Find where the given text appears and provide that cell's center as (x, y) coordinate. 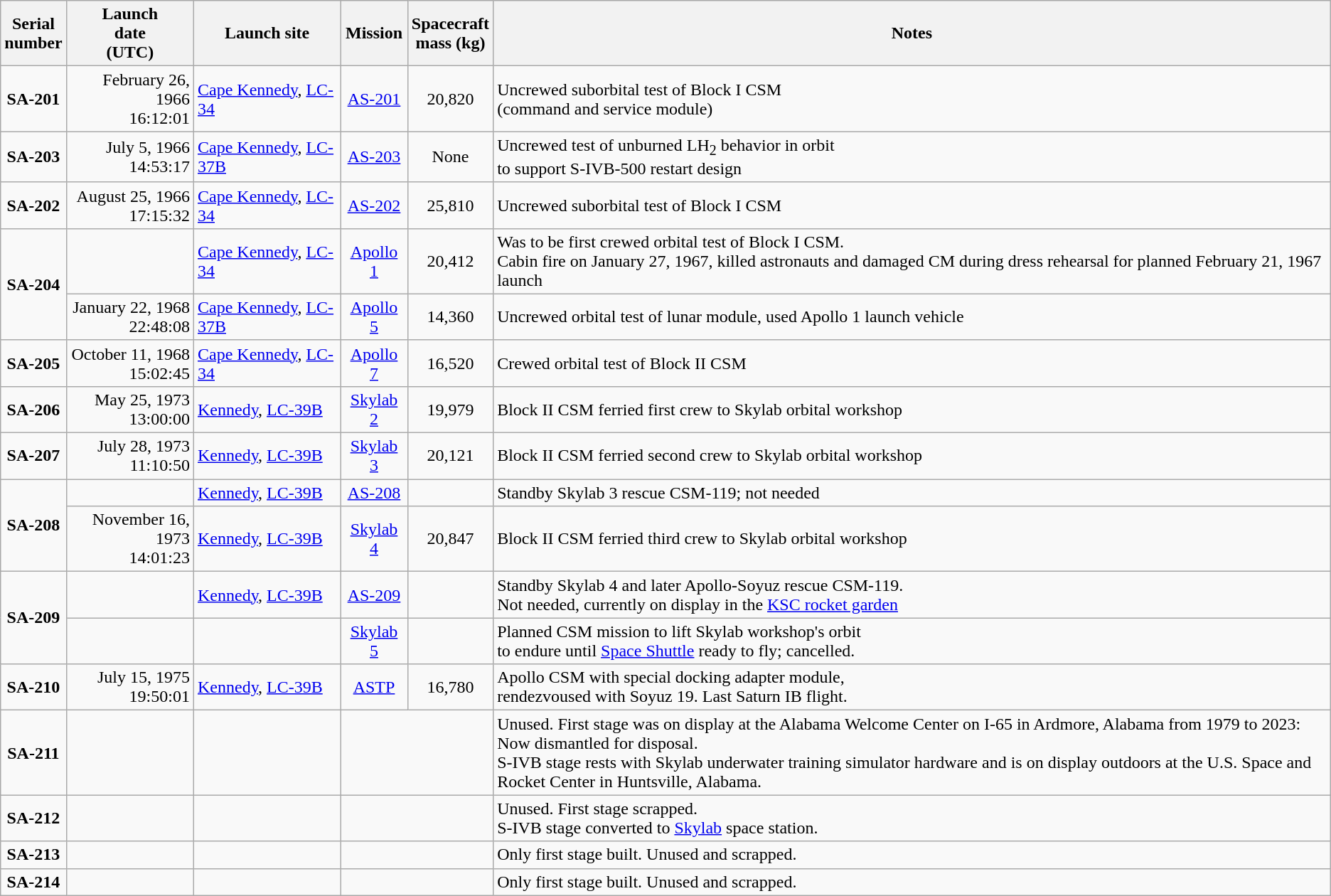
19,979 (450, 410)
SA-206 (33, 410)
Apollo 7 (374, 363)
January 22, 196822:48:08 (129, 317)
Launchdate(UTC) (129, 33)
SA-209 (33, 618)
SA-202 (33, 205)
SA-213 (33, 855)
SA-205 (33, 363)
Skylab 4 (374, 539)
SA-208 (33, 526)
AS-209 (374, 594)
Unused. First stage scrapped.S-IVB stage converted to Skylab space station. (912, 818)
Mission (374, 33)
20,412 (450, 261)
Standby Skylab 3 rescue CSM-119; not needed (912, 493)
20,121 (450, 457)
Uncrewed orbital test of lunar module, used Apollo 1 launch vehicle (912, 317)
16,780 (450, 687)
Apollo CSM with special docking adapter module,rendezvoused with Soyuz 19. Last Saturn IB flight. (912, 687)
July 28, 197311:10:50 (129, 457)
14,360 (450, 317)
Uncrewed test of unburned LH2 behavior in orbitto support S-IVB-500 restart design (912, 156)
Uncrewed suborbital test of Block I CSM(command and service module) (912, 99)
SA-203 (33, 156)
SA-201 (33, 99)
Block II CSM ferried first crew to Skylab orbital workshop (912, 410)
July 15, 197519:50:01 (129, 687)
July 5, 196614:53:17 (129, 156)
SA-212 (33, 818)
Apollo 5 (374, 317)
SA-207 (33, 457)
SA-204 (33, 284)
SA-214 (33, 882)
AS-201 (374, 99)
August 25, 196617:15:32 (129, 205)
25,810 (450, 205)
February 26, 196616:12:01 (129, 99)
Skylab 5 (374, 641)
Skylab 2 (374, 410)
SA-211 (33, 752)
SA-210 (33, 687)
ASTP (374, 687)
16,520 (450, 363)
Serialnumber (33, 33)
Block II CSM ferried second crew to Skylab orbital workshop (912, 457)
Apollo 1 (374, 261)
Skylab 3 (374, 457)
Uncrewed suborbital test of Block I CSM (912, 205)
Crewed orbital test of Block II CSM (912, 363)
Launch site (267, 33)
AS-202 (374, 205)
October 11, 196815:02:45 (129, 363)
Standby Skylab 4 and later Apollo-Soyuz rescue CSM-119.Not needed, currently on display in the KSC rocket garden (912, 594)
November 16, 197314:01:23 (129, 539)
Notes (912, 33)
Block II CSM ferried third crew to Skylab orbital workshop (912, 539)
Planned CSM mission to lift Skylab workshop's orbitto endure until Space Shuttle ready to fly; cancelled. (912, 641)
May 25, 197313:00:00 (129, 410)
AS-203 (374, 156)
None (450, 156)
20,847 (450, 539)
Spacecraftmass (kg) (450, 33)
AS-208 (374, 493)
20,820 (450, 99)
